Extract the [X, Y] coordinate from the center of the cell holding the provided text.  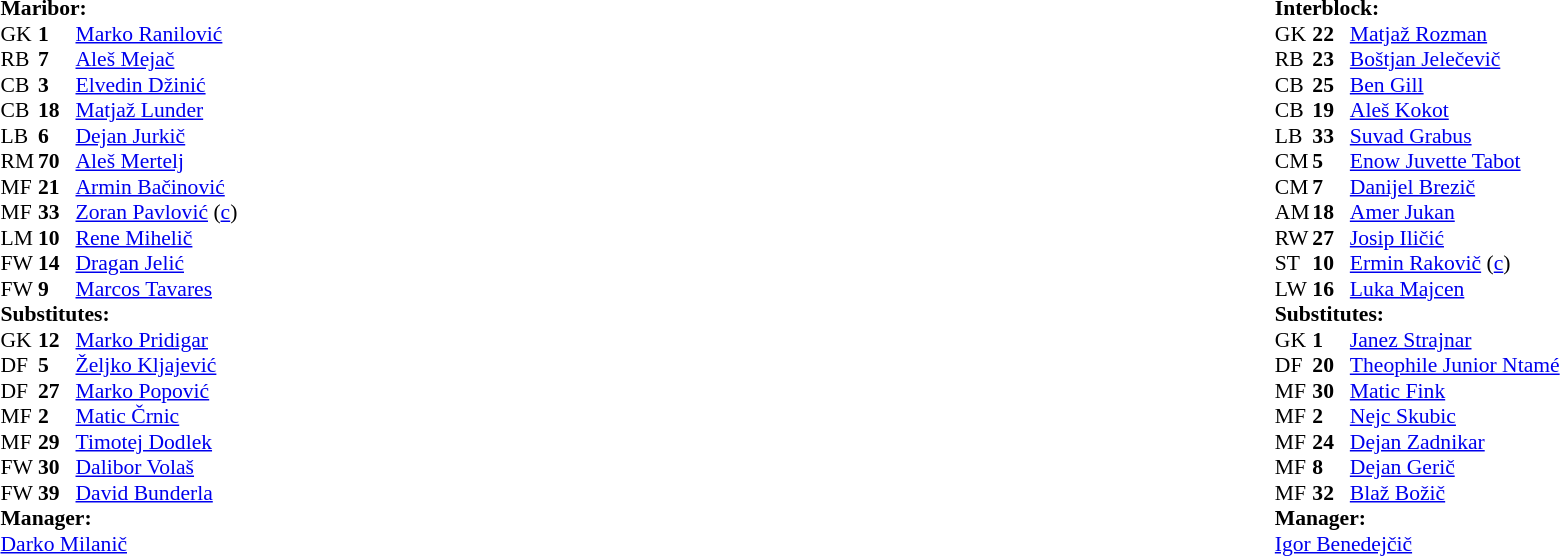
Dejan Zadnikar [1455, 442]
14 [57, 263]
19 [1331, 111]
Marko Popović [157, 391]
Theophile Junior Ntamé [1455, 365]
Enow Juvette Tabot [1455, 161]
8 [1331, 467]
Dejan Gerič [1455, 467]
Amer Jukan [1455, 213]
Ermin Rakovič (c) [1455, 263]
Aleš Kokot [1455, 111]
24 [1331, 442]
Dalibor Volaš [157, 467]
Ben Gill [1455, 85]
Elvedin Džinić [157, 85]
Suvad Grabus [1455, 136]
Timotej Dodlek [157, 442]
Marko Pridigar [157, 340]
Marcos Tavares [157, 289]
LW [1294, 289]
Aleš Mertelj [157, 161]
29 [57, 442]
Matic Fink [1455, 391]
Zoran Pavlović (c) [157, 213]
Rene Mihelič [157, 238]
Blaž Božič [1455, 493]
Dejan Jurkič [157, 136]
16 [1331, 289]
Nejc Skubic [1455, 417]
25 [1331, 85]
21 [57, 187]
Matjaž Rozman [1455, 34]
LM [19, 238]
22 [1331, 34]
RW [1294, 238]
David Bunderla [157, 493]
Željko Kljajević [157, 365]
20 [1331, 365]
Josip Iličić [1455, 238]
RM [19, 161]
6 [57, 136]
Janez Strajnar [1455, 340]
Marko Ranilović [157, 34]
Aleš Mejač [157, 59]
ST [1294, 263]
32 [1331, 493]
Armin Bačinović [157, 187]
Matjaž Lunder [157, 111]
Luka Majcen [1455, 289]
23 [1331, 59]
3 [57, 85]
12 [57, 340]
Danijel Brezič [1455, 187]
AM [1294, 213]
70 [57, 161]
Boštjan Jelečevič [1455, 59]
39 [57, 493]
Matic Črnic [157, 417]
Dragan Jelić [157, 263]
9 [57, 289]
